Extract the (X, Y) coordinate from the center of the cell holding the provided text.  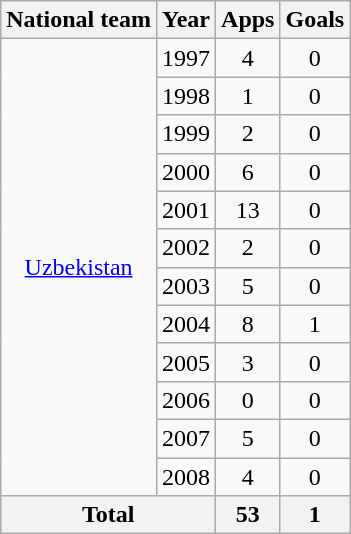
1997 (186, 58)
6 (248, 172)
1998 (186, 96)
13 (248, 210)
2004 (186, 324)
2000 (186, 172)
Year (186, 20)
2006 (186, 400)
2005 (186, 362)
3 (248, 362)
Goals (315, 20)
53 (248, 515)
2003 (186, 286)
National team (79, 20)
Uzbekistan (79, 268)
Total (108, 515)
2008 (186, 477)
2002 (186, 248)
1999 (186, 134)
8 (248, 324)
2001 (186, 210)
2007 (186, 438)
Apps (248, 20)
